Return [x, y] of the center of cell containing provided text 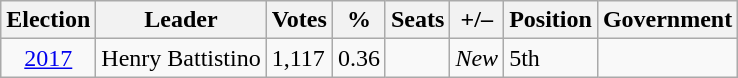
Seats [417, 20]
New [477, 58]
% [358, 20]
1,117 [299, 58]
5th [551, 58]
2017 [48, 58]
0.36 [358, 58]
Position [551, 20]
+/– [477, 20]
Henry Battistino [181, 58]
Government [667, 20]
Election [48, 20]
Leader [181, 20]
Votes [299, 20]
